Scan for the cell matching the given text and deliver its [x, y] coordinate at center. 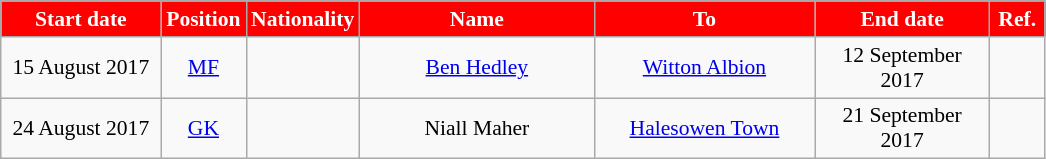
Name [476, 19]
Witton Albion [704, 68]
To [704, 19]
Niall Maher [476, 128]
Ref. [1018, 19]
Ben Hedley [476, 68]
21 September 2017 [902, 128]
15 August 2017 [81, 68]
24 August 2017 [81, 128]
Position [204, 19]
MF [204, 68]
Halesowen Town [704, 128]
Nationality [302, 19]
12 September 2017 [902, 68]
End date [902, 19]
Start date [81, 19]
GK [204, 128]
